Locate the cell with the specified text and output its (x, y) center coordinate. 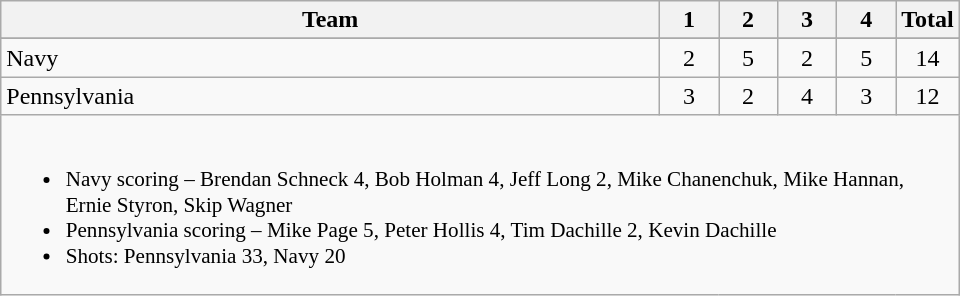
Team (330, 20)
12 (928, 96)
14 (928, 58)
1 (688, 20)
Navy (330, 58)
Pennsylvania (330, 96)
Total (928, 20)
